Search for the cell housing the specified text and yield its (X, Y) center coordinate. 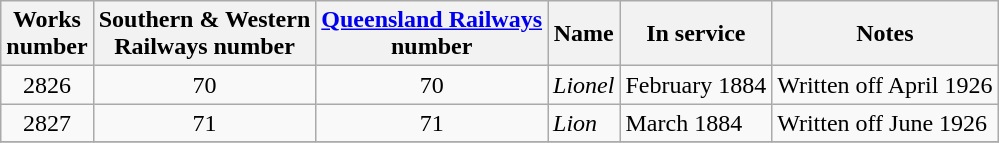
Lion (584, 123)
2827 (47, 123)
Southern & WesternRailways number (204, 34)
March 1884 (696, 123)
In service (696, 34)
2826 (47, 85)
Worksnumber (47, 34)
Name (584, 34)
Written off June 1926 (885, 123)
Lionel (584, 85)
Queensland Railwaysnumber (432, 34)
Written off April 1926 (885, 85)
February 1884 (696, 85)
Notes (885, 34)
